Locate the cell with the specified text and output its (X, Y) center coordinate. 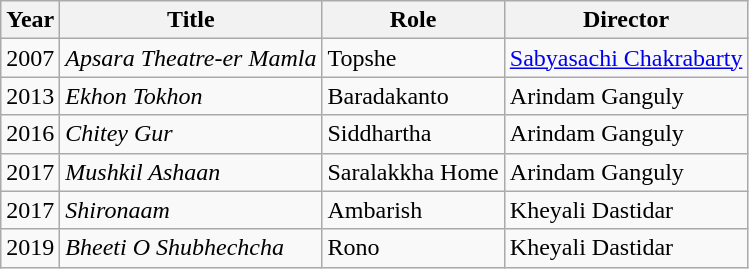
Baradakanto (413, 96)
Sabyasachi Chakrabarty (626, 58)
Ekhon Tokhon (191, 96)
Shironaam (191, 210)
Rono (413, 248)
Chitey Gur (191, 134)
Ambarish (413, 210)
Year (30, 20)
2013 (30, 96)
2016 (30, 134)
2019 (30, 248)
Siddhartha (413, 134)
Role (413, 20)
Topshe (413, 58)
Mushkil Ashaan (191, 172)
Director (626, 20)
Apsara Theatre-er Mamla (191, 58)
Saralakkha Home (413, 172)
Bheeti O Shubhechcha (191, 248)
Title (191, 20)
2007 (30, 58)
